Find where the given text appears and provide that cell's center as (X, Y) coordinate. 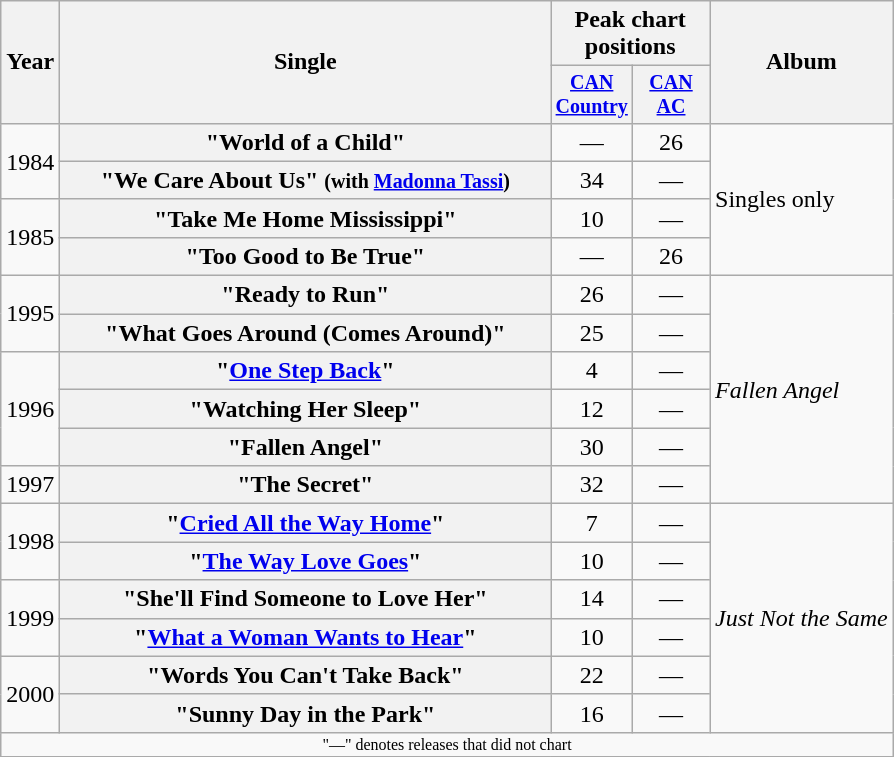
Just Not the Same (802, 618)
1995 (30, 314)
1984 (30, 161)
"Watching Her Sleep" (306, 409)
CAN AC (672, 94)
32 (592, 485)
22 (592, 675)
"Take Me Home Mississippi" (306, 218)
1999 (30, 618)
"What a Woman Wants to Hear" (306, 637)
Fallen Angel (802, 390)
"Fallen Angel" (306, 447)
4 (592, 371)
1985 (30, 237)
"The Way Love Goes" (306, 561)
"World of a Child" (306, 142)
1997 (30, 485)
Single (306, 62)
16 (592, 713)
12 (592, 409)
Album (802, 62)
"Ready to Run" (306, 295)
"Sunny Day in the Park" (306, 713)
"She'll Find Someone to Love Her" (306, 599)
"Too Good to Be True" (306, 256)
Singles only (802, 199)
2000 (30, 694)
"What Goes Around (Comes Around)" (306, 333)
"Words You Can't Take Back" (306, 675)
Year (30, 62)
25 (592, 333)
"We Care About Us" (with Madonna Tassi) (306, 180)
"One Step Back" (306, 371)
Peak chartpositions (630, 34)
7 (592, 523)
"Cried All the Way Home" (306, 523)
34 (592, 180)
"The Secret" (306, 485)
CAN Country (592, 94)
14 (592, 599)
1998 (30, 542)
1996 (30, 409)
"—" denotes releases that did not chart (447, 744)
30 (592, 447)
